Locate the cell with the specified text and output its [X, Y] center coordinate. 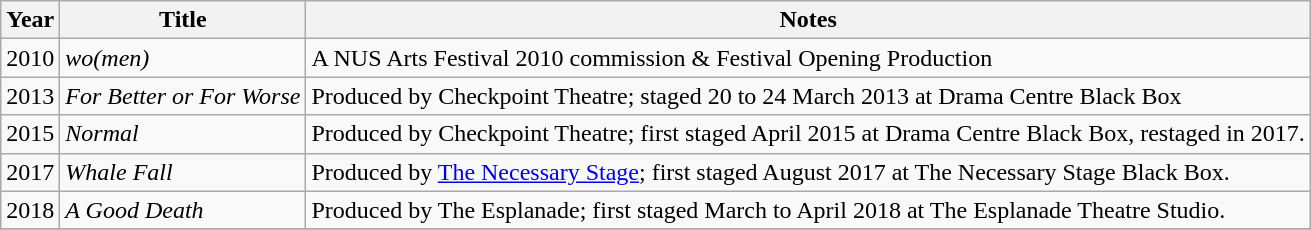
Title [183, 20]
Produced by Checkpoint Theatre; first staged April 2015 at Drama Centre Black Box, restaged in 2017. [808, 134]
2017 [30, 172]
Produced by Checkpoint Theatre; staged 20 to 24 March 2013 at Drama Centre Black Box [808, 96]
Whale Fall [183, 172]
A Good Death [183, 210]
For Better or For Worse [183, 96]
Produced by The Necessary Stage; first staged August 2017 at The Necessary Stage Black Box. [808, 172]
2018 [30, 210]
2015 [30, 134]
Notes [808, 20]
Year [30, 20]
A NUS Arts Festival 2010 commission & Festival Opening Production [808, 58]
2010 [30, 58]
2013 [30, 96]
wo(men) [183, 58]
Produced by The Esplanade; first staged March to April 2018 at The Esplanade Theatre Studio. [808, 210]
Normal [183, 134]
